Identify which cell holds the provided text, then report its (x, y) central coordinate. 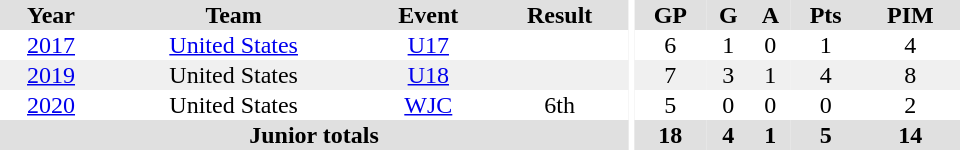
6th (560, 105)
Year (51, 15)
2019 (51, 75)
14 (910, 135)
Result (560, 15)
3 (728, 75)
18 (670, 135)
GP (670, 15)
6 (670, 45)
7 (670, 75)
Pts (826, 15)
2 (910, 105)
Team (234, 15)
Junior totals (314, 135)
A (770, 15)
G (728, 15)
U17 (428, 45)
WJC (428, 105)
2017 (51, 45)
8 (910, 75)
2020 (51, 105)
PIM (910, 15)
U18 (428, 75)
Event (428, 15)
